Search for the cell housing the specified text and yield its (x, y) center coordinate. 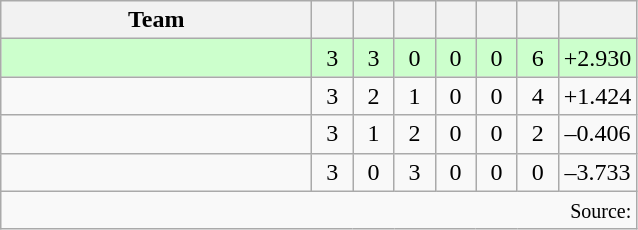
Source: (319, 210)
+1.424 (598, 96)
6 (538, 58)
–0.406 (598, 134)
4 (538, 96)
–3.733 (598, 172)
+2.930 (598, 58)
Team (156, 20)
